Return (X, Y) of the center of cell containing provided text 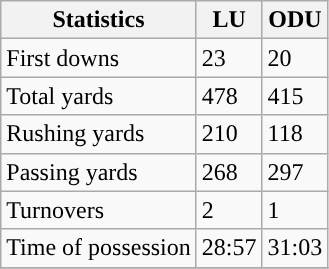
1 (295, 210)
118 (295, 134)
28:57 (229, 248)
2 (229, 210)
First downs (99, 58)
Total yards (99, 96)
20 (295, 58)
415 (295, 96)
Rushing yards (99, 134)
LU (229, 20)
Turnovers (99, 210)
31:03 (295, 248)
478 (229, 96)
210 (229, 134)
297 (295, 172)
Time of possession (99, 248)
Statistics (99, 20)
268 (229, 172)
Passing yards (99, 172)
23 (229, 58)
ODU (295, 20)
